Pinpoint the cell where the given text exists, returning its (x, y) midpoint coordinate. 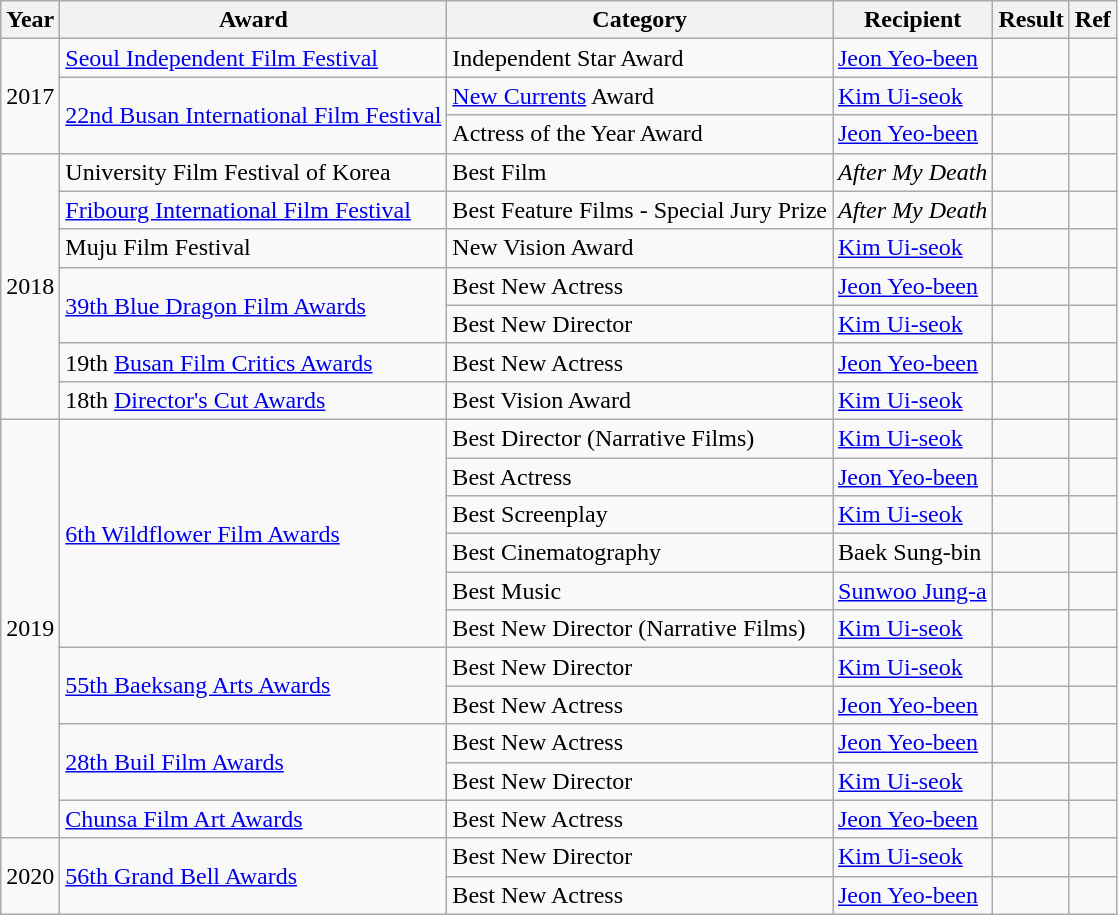
Year (30, 20)
Baek Sung-bin (912, 553)
55th Baeksang Arts Awards (254, 686)
Best Film (640, 172)
New Currents Award (640, 96)
Category (640, 20)
Actress of the Year Award (640, 134)
2020 (30, 876)
Ref (1092, 20)
56th Grand Bell Awards (254, 876)
6th Wildflower Film Awards (254, 533)
28th Buil Film Awards (254, 762)
Best Feature Films - Special Jury Prize (640, 210)
Best Vision Award (640, 400)
University Film Festival of Korea (254, 172)
Independent Star Award (640, 58)
Seoul Independent Film Festival (254, 58)
New Vision Award (640, 248)
Chunsa Film Art Awards (254, 819)
Sunwoo Jung-a (912, 591)
Result (1031, 20)
2018 (30, 286)
Best New Director (Narrative Films) (640, 629)
Best Screenplay (640, 515)
19th Busan Film Critics Awards (254, 362)
Fribourg International Film Festival (254, 210)
Best Music (640, 591)
Award (254, 20)
Muju Film Festival (254, 248)
18th Director's Cut Awards (254, 400)
39th Blue Dragon Film Awards (254, 305)
Best Actress (640, 477)
2019 (30, 628)
22nd Busan International Film Festival (254, 115)
Best Director (Narrative Films) (640, 438)
Best Cinematography (640, 553)
Recipient (912, 20)
2017 (30, 96)
